Capture the cell that displays the provided text and extract its (X, Y) central coordinate. 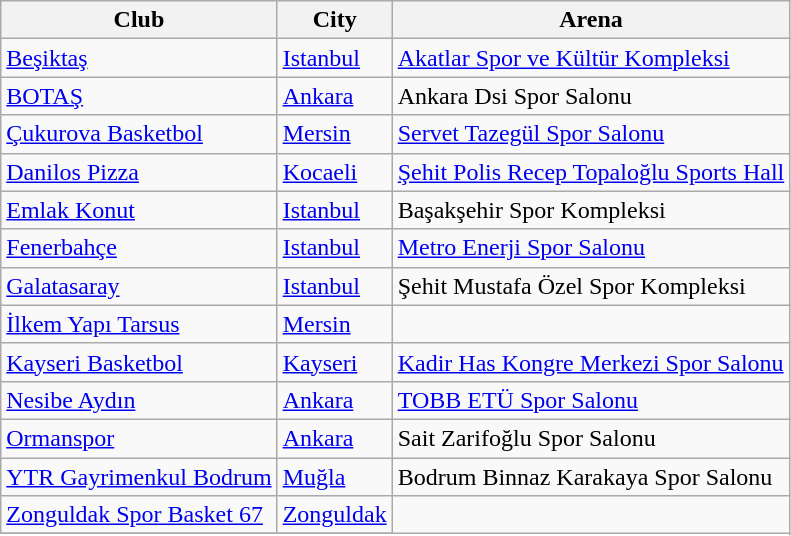
Kayseri Basketbol (139, 362)
Danilos Pizza (139, 172)
Sait Zarifoğlu Spor Salonu (591, 438)
Başakşehir Spor Kompleksi (591, 210)
Çukurova Basketbol (139, 134)
YTR Gayrimenkul Bodrum (139, 477)
Galatasaray (139, 286)
Kocaeli (334, 172)
Muğla (334, 477)
İlkem Yapı Tarsus (139, 324)
Beşiktaş (139, 58)
Ankara Dsi Spor Salonu (591, 96)
Bodrum Binnaz Karakaya Spor Salonu (591, 477)
Arena (591, 20)
Emlak Konut (139, 210)
Club (139, 20)
Zonguldak Spor Basket 67 (139, 515)
Servet Tazegül Spor Salonu (591, 134)
Kadir Has Kongre Merkezi Spor Salonu (591, 362)
Ormanspor (139, 438)
City (334, 20)
Akatlar Spor ve Kültür Kompleksi (591, 58)
Nesibe Aydın (139, 400)
BOTAŞ (139, 96)
Şehit Polis Recep Topaloğlu Sports Hall (591, 172)
Zonguldak (334, 515)
Şehit Mustafa Özel Spor Kompleksi (591, 286)
Kayseri (334, 362)
Metro Enerji Spor Salonu (591, 248)
Fenerbahçe (139, 248)
TOBB ETÜ Spor Salonu (591, 400)
